Scan for the cell matching the given text and deliver its (x, y) coordinate at center. 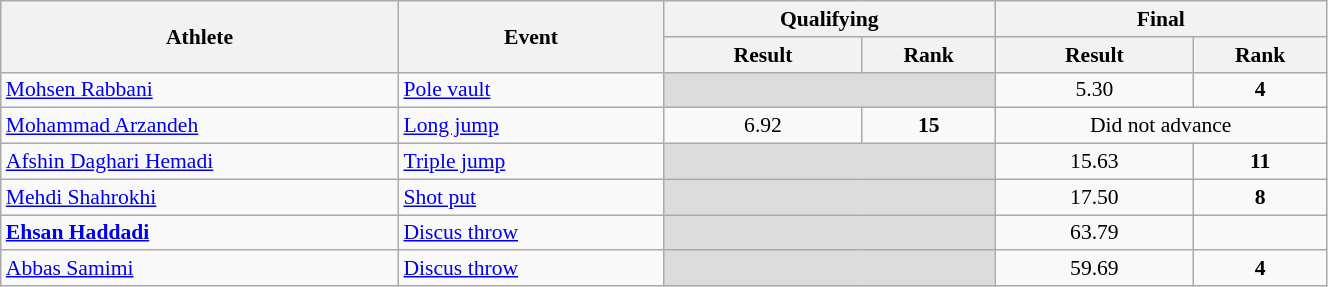
Did not advance (1160, 126)
Final (1160, 19)
5.30 (1094, 90)
59.69 (1094, 269)
Pole vault (530, 90)
Abbas Samimi (200, 269)
6.92 (764, 126)
63.79 (1094, 233)
Event (530, 36)
Ehsan Haddadi (200, 233)
Triple jump (530, 162)
Mehdi Shahrokhi (200, 197)
Afshin Daghari Hemadi (200, 162)
15.63 (1094, 162)
Athlete (200, 36)
15 (928, 126)
Mohsen Rabbani (200, 90)
17.50 (1094, 197)
8 (1260, 197)
Shot put (530, 197)
11 (1260, 162)
Mohammad Arzandeh (200, 126)
Long jump (530, 126)
Qualifying (830, 19)
